Search for the cell housing the specified text and yield its [X, Y] center coordinate. 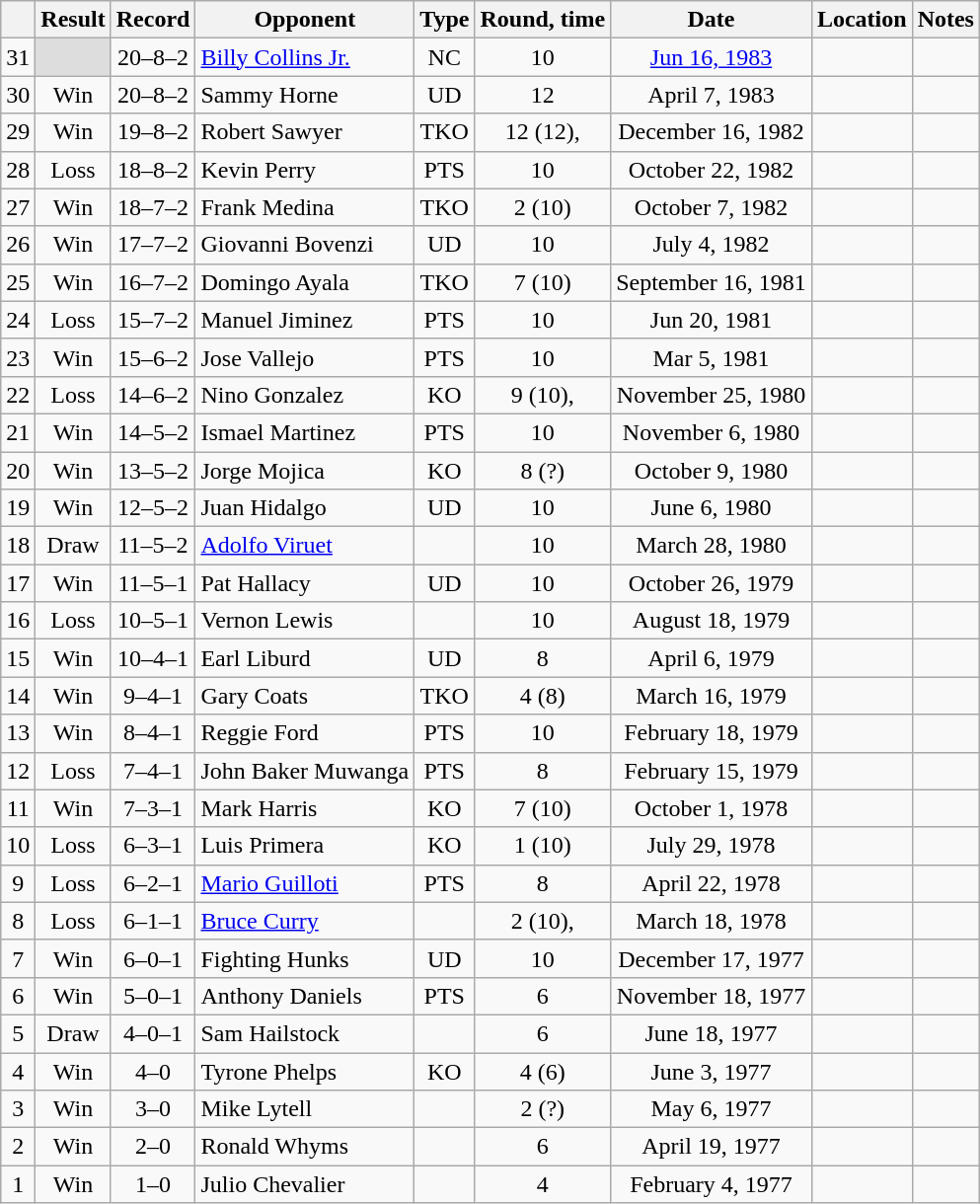
Reggie Ford [305, 733]
December 17, 1977 [712, 958]
Luis Primera [305, 846]
12 (12), [543, 132]
October 7, 1982 [712, 207]
July 4, 1982 [712, 245]
Domingo Ayala [305, 282]
Round, time [543, 20]
27 [18, 207]
15–6–2 [153, 357]
Robert Sawyer [305, 132]
Frank Medina [305, 207]
December 16, 1982 [712, 132]
John Baker Muwanga [305, 771]
3–0 [153, 1109]
18–8–2 [153, 170]
June 18, 1977 [712, 1033]
5–0–1 [153, 996]
14 [18, 696]
15–7–2 [153, 320]
7–3–1 [153, 808]
Pat Hallacy [305, 583]
31 [18, 57]
April 22, 1978 [712, 883]
30 [18, 95]
23 [18, 357]
6–3–1 [153, 846]
24 [18, 320]
19 [18, 508]
16 [18, 621]
Ronald Whyms [305, 1147]
14–6–2 [153, 395]
6–2–1 [153, 883]
21 [18, 432]
October 26, 1979 [712, 583]
March 16, 1979 [712, 696]
5 [18, 1033]
Gary Coats [305, 696]
Opponent [305, 20]
10–5–1 [153, 621]
7 [18, 958]
Juan Hidalgo [305, 508]
15 [18, 658]
November 6, 1980 [712, 432]
29 [18, 132]
NC [444, 57]
22 [18, 395]
November 25, 1980 [712, 395]
28 [18, 170]
4 (6) [543, 1071]
8 (?) [543, 471]
2 [18, 1147]
12–5–2 [153, 508]
October 1, 1978 [712, 808]
8–4–1 [153, 733]
Mike Lytell [305, 1109]
March 28, 1980 [712, 546]
Nino Gonzalez [305, 395]
October 22, 1982 [712, 170]
April 6, 1979 [712, 658]
4–0 [153, 1071]
2 (?) [543, 1109]
Location [862, 20]
17–7–2 [153, 245]
Giovanni Bovenzi [305, 245]
13 [18, 733]
18–7–2 [153, 207]
Record [153, 20]
May 6, 1977 [712, 1109]
Mario Guilloti [305, 883]
Bruce Curry [305, 921]
Ismael Martinez [305, 432]
4 (8) [543, 696]
Fighting Hunks [305, 958]
June 3, 1977 [712, 1071]
Kevin Perry [305, 170]
2–0 [153, 1147]
11 [18, 808]
Type [444, 20]
Adolfo Viruet [305, 546]
Jun 16, 1983 [712, 57]
14–5–2 [153, 432]
17 [18, 583]
Manuel Jiminez [305, 320]
10–4–1 [153, 658]
September 16, 1981 [712, 282]
18 [18, 546]
February 4, 1977 [712, 1184]
Billy Collins Jr. [305, 57]
August 18, 1979 [712, 621]
Julio Chevalier [305, 1184]
1–0 [153, 1184]
Tyrone Phelps [305, 1071]
1 [18, 1184]
2 (10), [543, 921]
April 19, 1977 [712, 1147]
Mark Harris [305, 808]
25 [18, 282]
19–8–2 [153, 132]
4–0–1 [153, 1033]
9 (10), [543, 395]
Mar 5, 1981 [712, 357]
20 [18, 471]
Jorge Mojica [305, 471]
9 [18, 883]
9–4–1 [153, 696]
1 (10) [543, 846]
Date [712, 20]
July 29, 1978 [712, 846]
Sammy Horne [305, 95]
April 7, 1983 [712, 95]
Jun 20, 1981 [712, 320]
16–7–2 [153, 282]
Notes [945, 20]
Earl Liburd [305, 658]
Anthony Daniels [305, 996]
Vernon Lewis [305, 621]
11–5–1 [153, 583]
13–5–2 [153, 471]
February 15, 1979 [712, 771]
February 18, 1979 [712, 733]
6–1–1 [153, 921]
7–4–1 [153, 771]
2 (10) [543, 207]
March 18, 1978 [712, 921]
June 6, 1980 [712, 508]
Result [73, 20]
Jose Vallejo [305, 357]
6–0–1 [153, 958]
November 18, 1977 [712, 996]
Sam Hailstock [305, 1033]
3 [18, 1109]
11–5–2 [153, 546]
26 [18, 245]
October 9, 1980 [712, 471]
